Pinpoint the cell where the given text exists, returning its [x, y] midpoint coordinate. 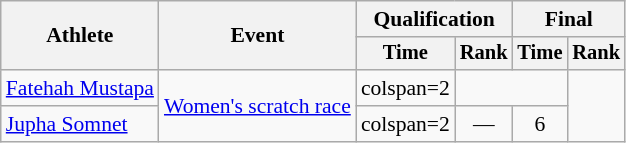
Fatehah Mustapa [80, 88]
Athlete [80, 36]
6 [540, 124]
Qualification [434, 19]
Women's scratch race [258, 106]
— [484, 124]
Event [258, 36]
Final [568, 19]
Jupha Somnet [80, 124]
